Output the [x, y] coordinate of the center of the cell containing the given text.  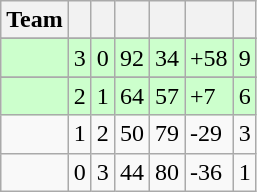
80 [166, 172]
Team [35, 20]
34 [166, 58]
64 [132, 96]
79 [166, 134]
44 [132, 172]
+7 [210, 96]
+58 [210, 58]
-29 [210, 134]
92 [132, 58]
57 [166, 96]
50 [132, 134]
6 [244, 96]
9 [244, 58]
-36 [210, 172]
